From the cell containing the given text, extract its center point as [X, Y] coordinate. 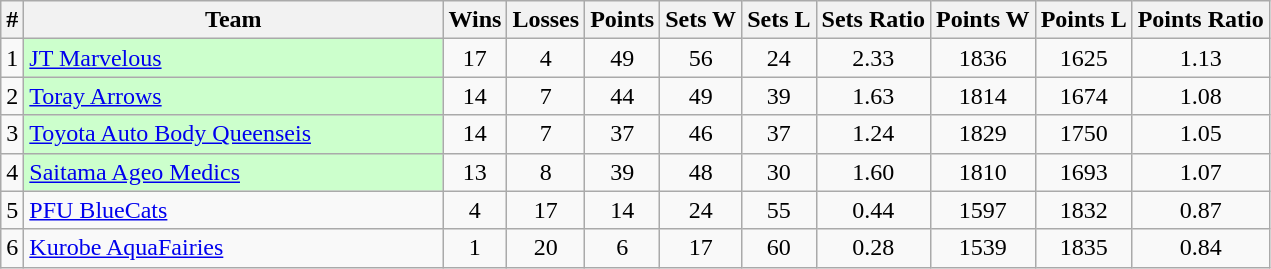
56 [701, 58]
1674 [1084, 96]
1.07 [1200, 172]
0.84 [1200, 248]
Points Ratio [1200, 20]
JT Marvelous [234, 58]
Wins [475, 20]
1814 [982, 96]
Losses [546, 20]
2.33 [873, 58]
Points W [982, 20]
# [12, 20]
Toyota Auto Body Queenseis [234, 134]
20 [546, 248]
1.05 [1200, 134]
Sets L [779, 20]
0.44 [873, 210]
0.28 [873, 248]
PFU BlueCats [234, 210]
8 [546, 172]
1539 [982, 248]
1625 [1084, 58]
46 [701, 134]
55 [779, 210]
2 [12, 96]
1810 [982, 172]
48 [701, 172]
Sets Ratio [873, 20]
1693 [1084, 172]
Sets W [701, 20]
Team [234, 20]
5 [12, 210]
1829 [982, 134]
1.60 [873, 172]
30 [779, 172]
Points [622, 20]
1832 [1084, 210]
1597 [982, 210]
1750 [1084, 134]
Kurobe AquaFairies [234, 248]
1.08 [1200, 96]
44 [622, 96]
1.24 [873, 134]
Toray Arrows [234, 96]
1836 [982, 58]
60 [779, 248]
13 [475, 172]
3 [12, 134]
1.63 [873, 96]
Saitama Ageo Medics [234, 172]
0.87 [1200, 210]
Points L [1084, 20]
1.13 [1200, 58]
1835 [1084, 248]
